Pinpoint the cell where the given text exists, returning its (X, Y) midpoint coordinate. 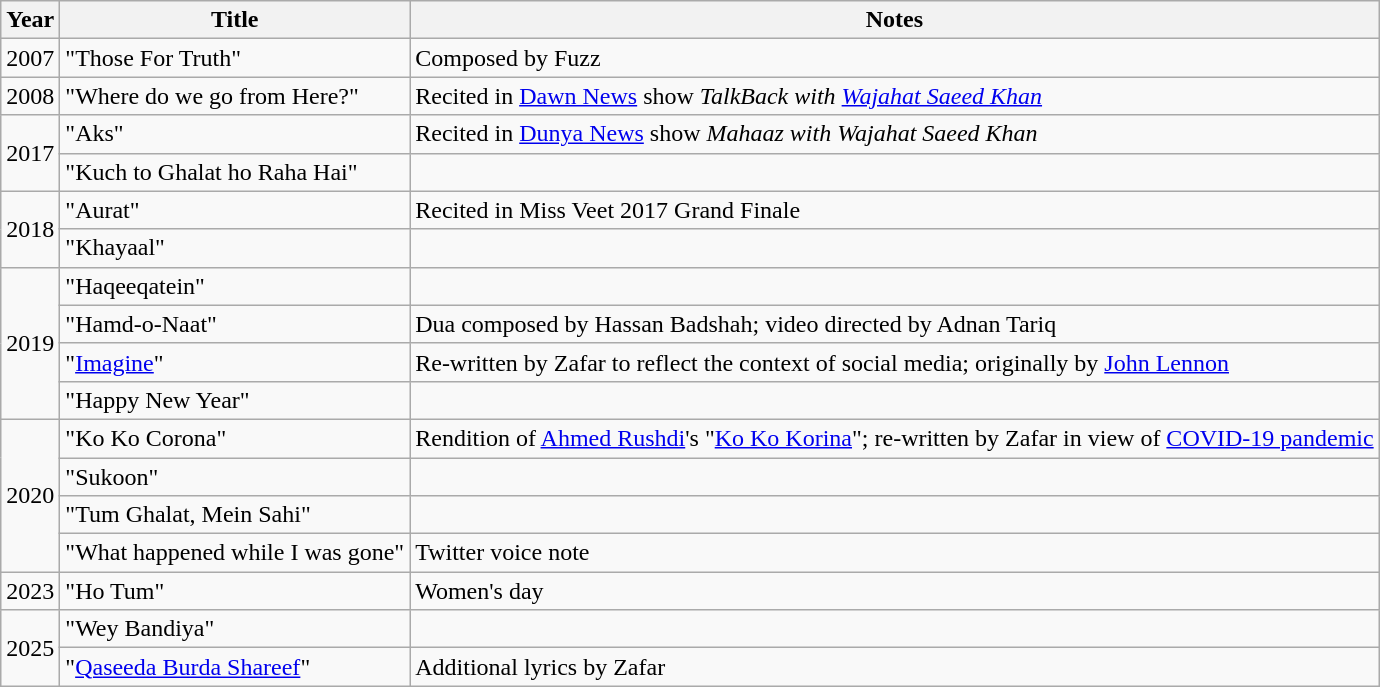
"Happy New Year" (235, 400)
"Ho Tum" (235, 591)
2018 (30, 229)
2020 (30, 495)
"Aks" (235, 134)
"Hamd-o-Naat" (235, 324)
2023 (30, 591)
"Khayaal" (235, 248)
Recited in Miss Veet 2017 Grand Finale (894, 210)
Rendition of Ahmed Rushdi's "Ko Ko Korina"; re-written by Zafar in view of COVID-19 pandemic (894, 438)
"Sukoon" (235, 477)
"What happened while I was gone" (235, 553)
2025 (30, 648)
Recited in Dunya News show Mahaaz with Wajahat Saeed Khan (894, 134)
"Those For Truth" (235, 58)
Women's day (894, 591)
2017 (30, 153)
"Qaseeda Burda Shareef" (235, 667)
Additional lyrics by Zafar (894, 667)
2019 (30, 343)
"Tum Ghalat, Mein Sahi" (235, 515)
Notes (894, 20)
Re-written by Zafar to reflect the context of social media; originally by John Lennon (894, 362)
Title (235, 20)
Dua composed by Hassan Badshah; video directed by Adnan Tariq (894, 324)
2008 (30, 96)
"Imagine" (235, 362)
"Aurat" (235, 210)
"Ko Ko Corona" (235, 438)
"Wey Bandiya" (235, 629)
Year (30, 20)
Twitter voice note (894, 553)
"Kuch to Ghalat ho Raha Hai" (235, 172)
Recited in Dawn News show TalkBack with Wajahat Saeed Khan (894, 96)
2007 (30, 58)
"Where do we go from Here?" (235, 96)
Composed by Fuzz (894, 58)
"Haqeeqatein" (235, 286)
